Pinpoint the cell where the given text exists, returning its [X, Y] midpoint coordinate. 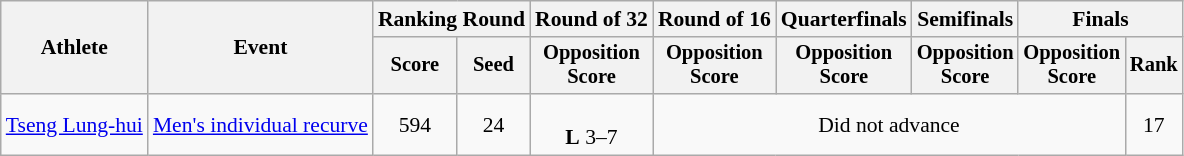
Event [260, 48]
Rank [1154, 66]
Quarterfinals [844, 19]
Athlete [74, 48]
Score [415, 66]
L 3–7 [592, 124]
Semifinals [966, 19]
594 [415, 124]
24 [494, 124]
Finals [1100, 19]
Men's individual recurve [260, 124]
Did not advance [889, 124]
Ranking Round [452, 19]
Round of 16 [714, 19]
Tseng Lung-hui [74, 124]
Round of 32 [592, 19]
Seed [494, 66]
17 [1154, 124]
